Detect which cell encompasses the target text, then output its (x, y) center coordinate. 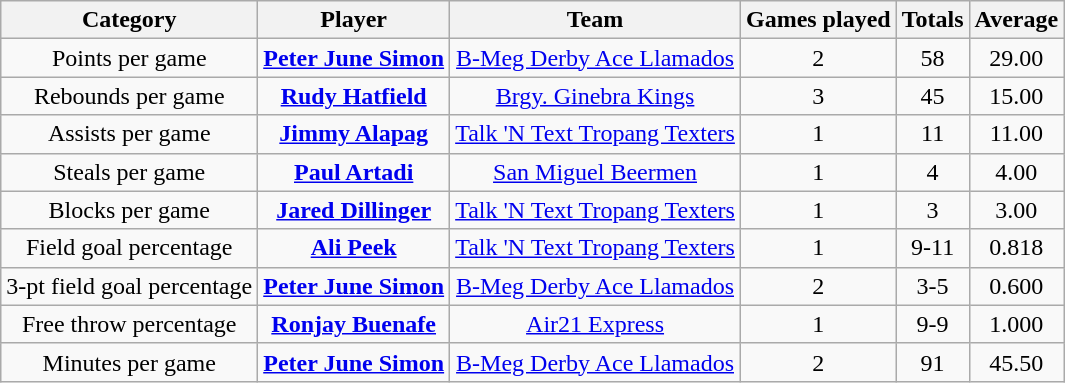
58 (932, 58)
9-9 (932, 324)
29.00 (1016, 58)
Minutes per game (130, 362)
Average (1016, 20)
Player (354, 20)
3.00 (1016, 210)
Team (596, 20)
45.50 (1016, 362)
Air21 Express (596, 324)
Field goal percentage (130, 248)
Steals per game (130, 172)
91 (932, 362)
Rudy Hatfield (354, 96)
Rebounds per game (130, 96)
Ronjay Buenafe (354, 324)
Jared Dillinger (354, 210)
9-11 (932, 248)
45 (932, 96)
11.00 (1016, 134)
1.000 (1016, 324)
3-5 (932, 286)
0.600 (1016, 286)
Brgy. Ginebra Kings (596, 96)
Blocks per game (130, 210)
Ali Peek (354, 248)
Free throw percentage (130, 324)
0.818 (1016, 248)
Totals (932, 20)
11 (932, 134)
3-pt field goal percentage (130, 286)
Points per game (130, 58)
Assists per game (130, 134)
4 (932, 172)
Jimmy Alapag (354, 134)
Games played (818, 20)
4.00 (1016, 172)
Paul Artadi (354, 172)
San Miguel Beermen (596, 172)
Category (130, 20)
15.00 (1016, 96)
